Extract the (x, y) coordinate from the center of the cell holding the provided text.  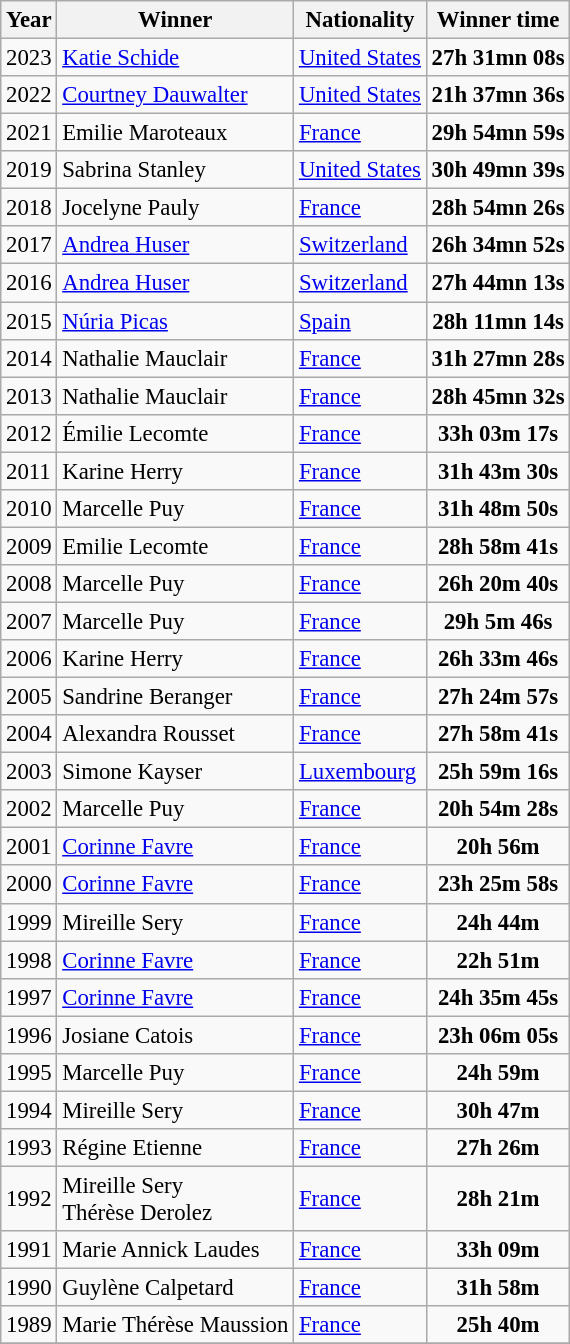
26h 33m 46s (498, 659)
31h 43m 30s (498, 471)
Mireille Sery Thérèse Derolez (176, 1198)
1989 (29, 1325)
29h 54mn 59s (498, 133)
Courtney Dauwalter (176, 95)
2019 (29, 170)
2014 (29, 358)
2000 (29, 885)
28h 54mn 26s (498, 208)
28h 45mn 32s (498, 396)
21h 37mn 36s (498, 95)
2008 (29, 584)
33h 09m (498, 1250)
1990 (29, 1288)
1998 (29, 960)
1994 (29, 1110)
30h 47m (498, 1110)
Alexandra Rousset (176, 734)
33h 03m 17s (498, 433)
Winner (176, 20)
27h 31mn 08s (498, 58)
2002 (29, 809)
Sabrina Stanley (176, 170)
2009 (29, 546)
26h 20m 40s (498, 584)
2022 (29, 95)
Guylène Calpetard (176, 1288)
1991 (29, 1250)
2012 (29, 433)
Emilie Maroteaux (176, 133)
Émilie Lecomte (176, 433)
2005 (29, 697)
31h 48m 50s (498, 509)
25h 59m 16s (498, 772)
Simone Kayser (176, 772)
2023 (29, 58)
24h 35m 45s (498, 997)
Spain (360, 321)
2021 (29, 133)
2018 (29, 208)
31h 27mn 28s (498, 358)
22h 51m (498, 960)
25h 40m (498, 1325)
29h 5m 46s (498, 621)
24h 59m (498, 1073)
20h 54m 28s (498, 809)
Josiane Catois (176, 1035)
1995 (29, 1073)
2017 (29, 245)
2006 (29, 659)
Year (29, 20)
2004 (29, 734)
27h 58m 41s (498, 734)
2010 (29, 509)
1996 (29, 1035)
2016 (29, 283)
28h 11mn 14s (498, 321)
2001 (29, 847)
Marie Thérèse Maussion (176, 1325)
26h 34mn 52s (498, 245)
27h 44mn 13s (498, 283)
Luxembourg (360, 772)
Núria Picas (176, 321)
30h 49mn 39s (498, 170)
1993 (29, 1148)
28h 21m (498, 1198)
31h 58m (498, 1288)
1997 (29, 997)
Nationality (360, 20)
23h 06m 05s (498, 1035)
2015 (29, 321)
Sandrine Beranger (176, 697)
Emilie Lecomte (176, 546)
2013 (29, 396)
Jocelyne Pauly (176, 208)
2007 (29, 621)
1992 (29, 1198)
Winner time (498, 20)
23h 25m 58s (498, 885)
27h 26m (498, 1148)
Katie Schide (176, 58)
27h 24m 57s (498, 697)
20h 56m (498, 847)
Régine Etienne (176, 1148)
Marie Annick Laudes (176, 1250)
1999 (29, 922)
2011 (29, 471)
24h 44m (498, 922)
2003 (29, 772)
28h 58m 41s (498, 546)
